Provide the [x, y] coordinate of the cell's center where the given text is located.  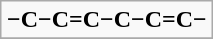
−C−C=C−C−C=C− [106, 20]
